Pinpoint the cell where the given text exists, returning its (X, Y) midpoint coordinate. 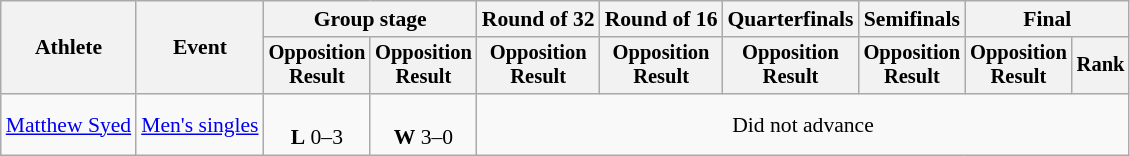
Semifinals (912, 19)
Men's singles (200, 124)
Matthew Syed (68, 124)
L 0–3 (318, 124)
Group stage (370, 19)
Athlete (68, 48)
Quarterfinals (791, 19)
Did not advance (804, 124)
Final (1047, 19)
Round of 16 (662, 19)
W 3–0 (424, 124)
Rank (1101, 66)
Event (200, 48)
Round of 32 (538, 19)
